Provide the (X, Y) coordinate of the cell's center where the given text is located.  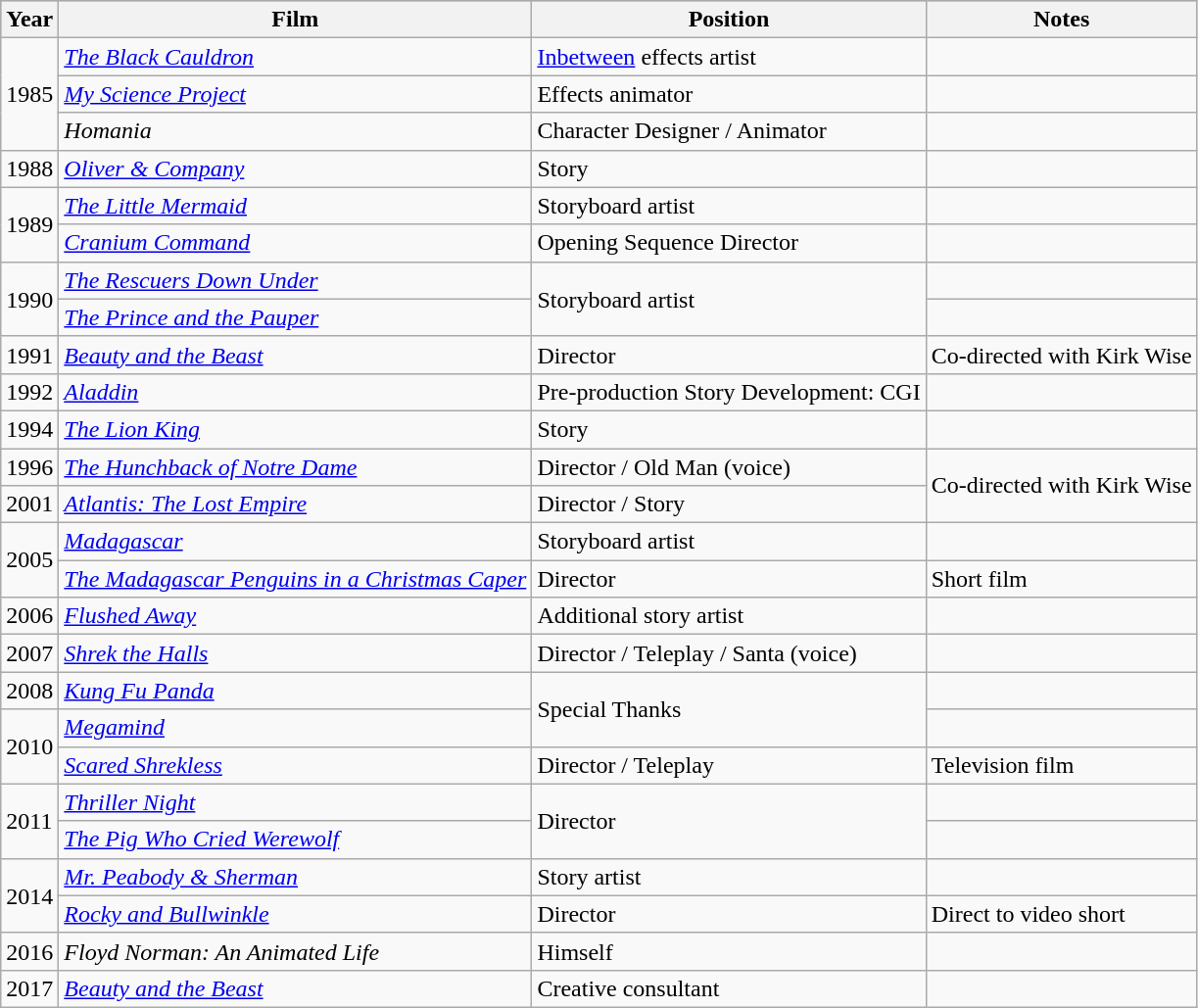
Direct to video short (1062, 914)
Madagascar (296, 542)
Opening Sequence Director (729, 243)
Pre-production Story Development: CGI (729, 392)
Effects animator (729, 94)
1994 (29, 429)
1988 (29, 168)
The Pig Who Cried Werewolf (296, 840)
The Little Mermaid (296, 206)
1996 (29, 467)
The Rescuers Down Under (296, 280)
Character Designer / Animator (729, 131)
2008 (29, 691)
Oliver & Company (296, 168)
Year (29, 20)
1985 (29, 94)
The Lion King (296, 429)
1989 (29, 224)
Rocky and Bullwinkle (296, 914)
Creative consultant (729, 988)
Atlantis: The Lost Empire (296, 504)
Scared Shrekless (296, 765)
2011 (29, 821)
Flushed Away (296, 616)
2010 (29, 746)
Story artist (729, 877)
Short film (1062, 579)
1991 (29, 355)
Television film (1062, 765)
2014 (29, 895)
My Science Project (296, 94)
Notes (1062, 20)
Cranium Command (296, 243)
Special Thanks (729, 709)
2006 (29, 616)
Aladdin (296, 392)
1992 (29, 392)
Position (729, 20)
2016 (29, 951)
Megamind (296, 728)
2017 (29, 988)
Kung Fu Panda (296, 691)
The Black Cauldron (296, 57)
The Prince and the Pauper (296, 317)
Film (296, 20)
Director / Teleplay / Santa (voice) (729, 653)
2005 (29, 560)
Inbetween effects artist (729, 57)
2001 (29, 504)
Shrek the Halls (296, 653)
Floyd Norman: An Animated Life (296, 951)
Additional story artist (729, 616)
The Madagascar Penguins in a Christmas Caper (296, 579)
Director / Story (729, 504)
2007 (29, 653)
Himself (729, 951)
Mr. Peabody & Sherman (296, 877)
Director / Old Man (voice) (729, 467)
The Hunchback of Notre Dame (296, 467)
1990 (29, 299)
Thriller Night (296, 802)
Homania (296, 131)
Director / Teleplay (729, 765)
